Locate the cell with the specified text and output its [x, y] center coordinate. 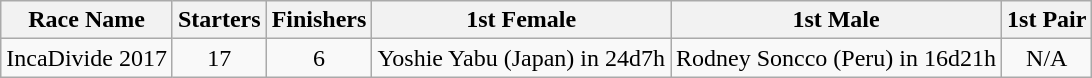
Finishers [319, 20]
Rodney Soncco (Peru) in 16d21h [836, 58]
Race Name [87, 20]
1st Male [836, 20]
17 [219, 58]
N/A [1047, 58]
Yoshie Yabu (Japan) in 24d7h [522, 58]
1st Pair [1047, 20]
IncaDivide 2017 [87, 58]
Starters [219, 20]
1st Female [522, 20]
6 [319, 58]
